Pinpoint the cell where the given text exists, returning its (X, Y) midpoint coordinate. 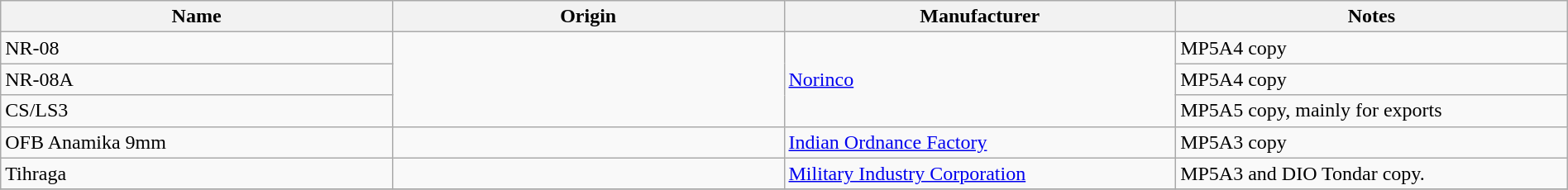
MP5A3 and DIO Tondar copy. (1372, 173)
MP5A3 copy (1372, 142)
NR-08A (197, 79)
Indian Ordnance Factory (980, 142)
Tihraga (197, 173)
Military Industry Corporation (980, 173)
MP5A5 copy, mainly for exports (1372, 111)
Notes (1372, 17)
Norinco (980, 79)
Name (197, 17)
NR-08 (197, 48)
CS/LS3 (197, 111)
Origin (588, 17)
Manufacturer (980, 17)
OFB Anamika 9mm (197, 142)
